Find where the given text appears and provide that cell's center as (X, Y) coordinate. 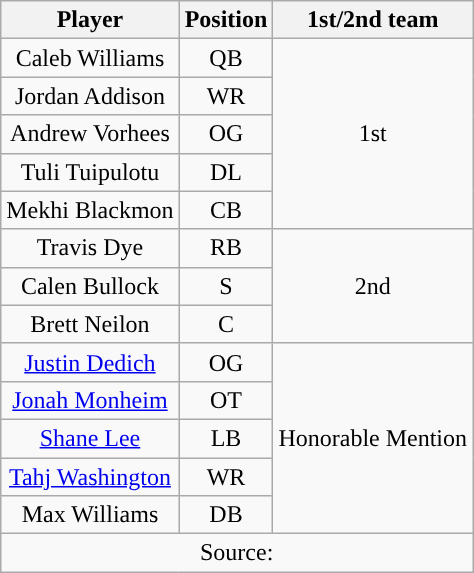
CB (226, 210)
Max Williams (90, 515)
Calen Bullock (90, 286)
1st (373, 134)
S (226, 286)
2nd (373, 286)
Player (90, 20)
DB (226, 515)
Brett Neilon (90, 324)
QB (226, 58)
Mekhi Blackmon (90, 210)
Source: (237, 553)
Jordan Addison (90, 96)
Justin Dedich (90, 362)
RB (226, 248)
DL (226, 172)
1st/2nd team (373, 20)
Tahj Washington (90, 477)
Shane Lee (90, 438)
Position (226, 20)
Jonah Monheim (90, 400)
Andrew Vorhees (90, 134)
Honorable Mention (373, 438)
Caleb Williams (90, 58)
LB (226, 438)
Travis Dye (90, 248)
OT (226, 400)
Tuli Tuipulotu (90, 172)
C (226, 324)
